Identify which cell holds the provided text, then report its [X, Y] central coordinate. 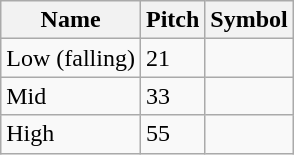
High [71, 134]
33 [172, 96]
Mid [71, 96]
Name [71, 20]
Symbol [249, 20]
Pitch [172, 20]
Low (falling) [71, 58]
21 [172, 58]
55 [172, 134]
